Capture the cell that displays the provided text and extract its (x, y) central coordinate. 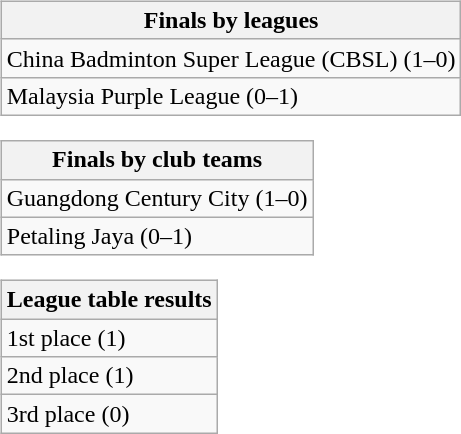
Malaysia Purple League (0–1) (231, 96)
Finals by leagues (231, 20)
3rd place (0) (109, 414)
Finals by club teams (157, 160)
League table results (109, 300)
China Badminton Super League (CBSL) (1–0) (231, 58)
Guangdong Century City (1–0) (157, 198)
1st place (1) (109, 338)
2nd place (1) (109, 376)
Petaling Jaya (0–1) (157, 236)
